Return [X, Y] of the center of cell containing provided text 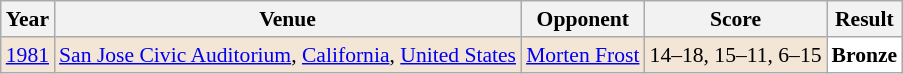
14–18, 15–11, 6–15 [736, 55]
Morten Frost [582, 55]
Opponent [582, 19]
Year [28, 19]
Result [865, 19]
Score [736, 19]
Bronze [865, 55]
Venue [288, 19]
San Jose Civic Auditorium, California, United States [288, 55]
1981 [28, 55]
